Identify which cell holds the provided text, then report its (X, Y) central coordinate. 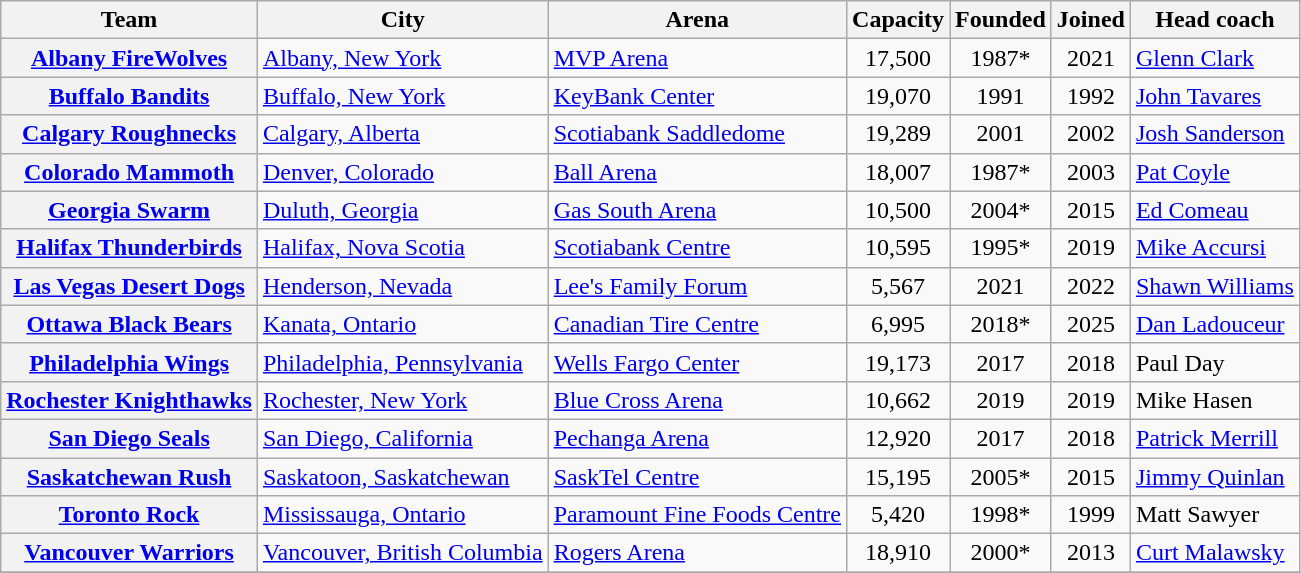
Shawn Williams (1214, 286)
Albany FireWolves (130, 58)
SaskTel Centre (697, 477)
Rogers Arena (697, 553)
Blue Cross Arena (697, 400)
2013 (1090, 553)
MVP Arena (697, 58)
Pat Coyle (1214, 172)
2025 (1090, 324)
Glenn Clark (1214, 58)
Rochester, New York (402, 400)
Gas South Arena (697, 210)
San Diego, California (402, 438)
Buffalo Bandits (130, 96)
10,662 (898, 400)
San Diego Seals (130, 438)
Vancouver Warriors (130, 553)
Canadian Tire Centre (697, 324)
City (402, 20)
Head coach (1214, 20)
Founded (1001, 20)
19,173 (898, 362)
2004* (1001, 210)
10,595 (898, 248)
Rochester Knighthawks (130, 400)
Mike Hasen (1214, 400)
Mississauga, Ontario (402, 515)
19,070 (898, 96)
Curt Malawsky (1214, 553)
5,567 (898, 286)
2022 (1090, 286)
Matt Sawyer (1214, 515)
Saskatchewan Rush (130, 477)
Georgia Swarm (130, 210)
Duluth, Georgia (402, 210)
1991 (1001, 96)
1999 (1090, 515)
Colorado Mammoth (130, 172)
Las Vegas Desert Dogs (130, 286)
Arena (697, 20)
John Tavares (1214, 96)
18,007 (898, 172)
Scotiabank Saddledome (697, 134)
Kanata, Ontario (402, 324)
Scotiabank Centre (697, 248)
2002 (1090, 134)
Buffalo, New York (402, 96)
Wells Fargo Center (697, 362)
KeyBank Center (697, 96)
10,500 (898, 210)
2003 (1090, 172)
2005* (1001, 477)
Henderson, Nevada (402, 286)
19,289 (898, 134)
12,920 (898, 438)
Josh Sanderson (1214, 134)
2018* (1001, 324)
17,500 (898, 58)
Calgary Roughnecks (130, 134)
Capacity (898, 20)
1995* (1001, 248)
Jimmy Quinlan (1214, 477)
Pechanga Arena (697, 438)
Ball Arena (697, 172)
Philadelphia Wings (130, 362)
2001 (1001, 134)
Dan Ladouceur (1214, 324)
Patrick Merrill (1214, 438)
Saskatoon, Saskatchewan (402, 477)
Joined (1090, 20)
Halifax, Nova Scotia (402, 248)
Paramount Fine Foods Centre (697, 515)
Vancouver, British Columbia (402, 553)
Team (130, 20)
Denver, Colorado (402, 172)
Albany, New York (402, 58)
18,910 (898, 553)
Toronto Rock (130, 515)
Calgary, Alberta (402, 134)
Lee's Family Forum (697, 286)
2000* (1001, 553)
Halifax Thunderbirds (130, 248)
15,195 (898, 477)
Ed Comeau (1214, 210)
1998* (1001, 515)
Ottawa Black Bears (130, 324)
5,420 (898, 515)
Mike Accursi (1214, 248)
1992 (1090, 96)
Philadelphia, Pennsylvania (402, 362)
6,995 (898, 324)
Paul Day (1214, 362)
